Detect which cell encompasses the target text, then output its (X, Y) center coordinate. 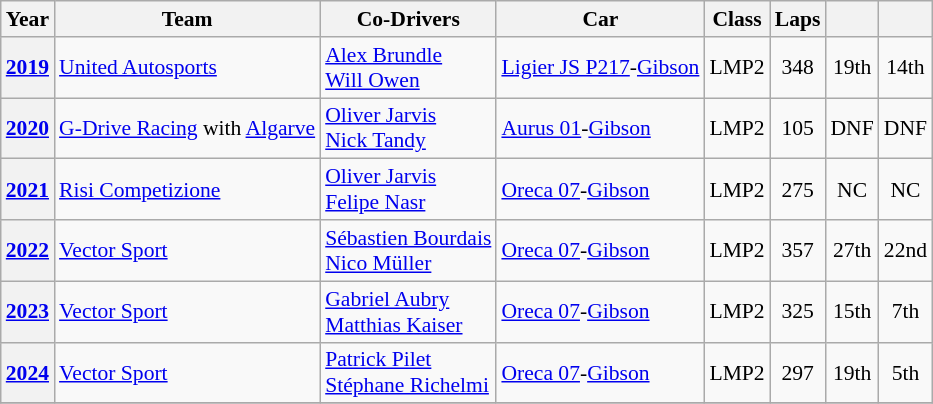
348 (798, 68)
G-Drive Racing with Algarve (187, 128)
2022 (28, 250)
Sébastien Bourdais Nico Müller (408, 250)
2024 (28, 372)
2020 (28, 128)
Year (28, 19)
Patrick Pilet Stéphane Richelmi (408, 372)
2019 (28, 68)
Aurus 01-Gibson (600, 128)
Co-Drivers (408, 19)
22nd (906, 250)
105 (798, 128)
297 (798, 372)
Alex Brundle Will Owen (408, 68)
325 (798, 312)
2023 (28, 312)
7th (906, 312)
Car (600, 19)
Class (736, 19)
Oliver Jarvis Nick Tandy (408, 128)
Team (187, 19)
5th (906, 372)
275 (798, 190)
Laps (798, 19)
14th (906, 68)
Gabriel Aubry Matthias Kaiser (408, 312)
27th (852, 250)
Oliver Jarvis Felipe Nasr (408, 190)
357 (798, 250)
United Autosports (187, 68)
Risi Competizione (187, 190)
2021 (28, 190)
Ligier JS P217-Gibson (600, 68)
15th (852, 312)
